For the text-containing cell, return its midpoint in (X, Y) coordinate format. 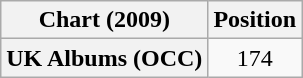
174 (255, 58)
Position (255, 20)
Chart (2009) (104, 20)
UK Albums (OCC) (104, 58)
